Output the [x, y] coordinate of the center of the cell containing the given text.  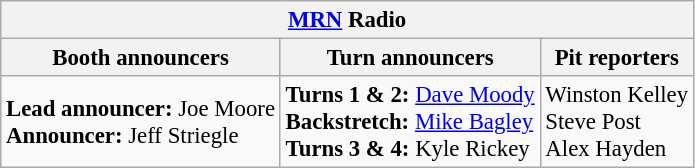
Winston KelleySteve PostAlex Hayden [616, 122]
Pit reporters [616, 58]
Turns 1 & 2: Dave MoodyBackstretch: Mike BagleyTurns 3 & 4: Kyle Rickey [410, 122]
MRN Radio [348, 20]
Booth announcers [141, 58]
Turn announcers [410, 58]
Lead announcer: Joe MooreAnnouncer: Jeff Striegle [141, 122]
